Detect which cell encompasses the target text, then output its [x, y] center coordinate. 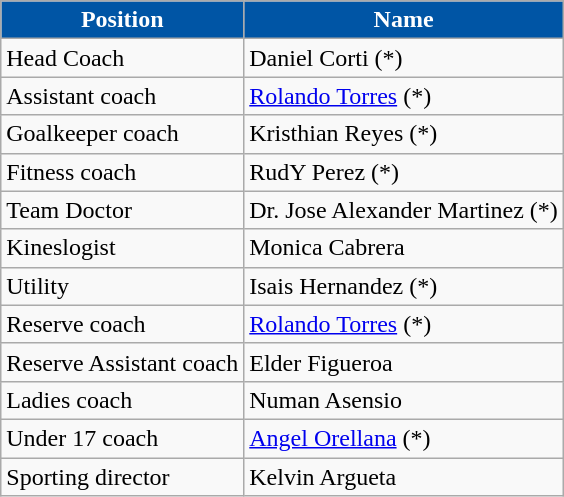
Elder Figueroa [404, 362]
Name [404, 20]
RudY Perez (*) [404, 172]
Sporting director [122, 477]
Kristhian Reyes (*) [404, 134]
Angel Orellana (*) [404, 438]
Reserve coach [122, 324]
Ladies coach [122, 400]
Utility [122, 286]
Fitness coach [122, 172]
Team Doctor [122, 210]
Assistant coach [122, 96]
Goalkeeper coach [122, 134]
Reserve Assistant coach [122, 362]
Monica Cabrera [404, 248]
Position [122, 20]
Under 17 coach [122, 438]
Daniel Corti (*) [404, 58]
Numan Asensio [404, 400]
Head Coach [122, 58]
Dr. Jose Alexander Martinez (*) [404, 210]
Kelvin Argueta [404, 477]
Kineslogist [122, 248]
Isais Hernandez (*) [404, 286]
